Output the [x, y] coordinate of the center of the cell containing the given text.  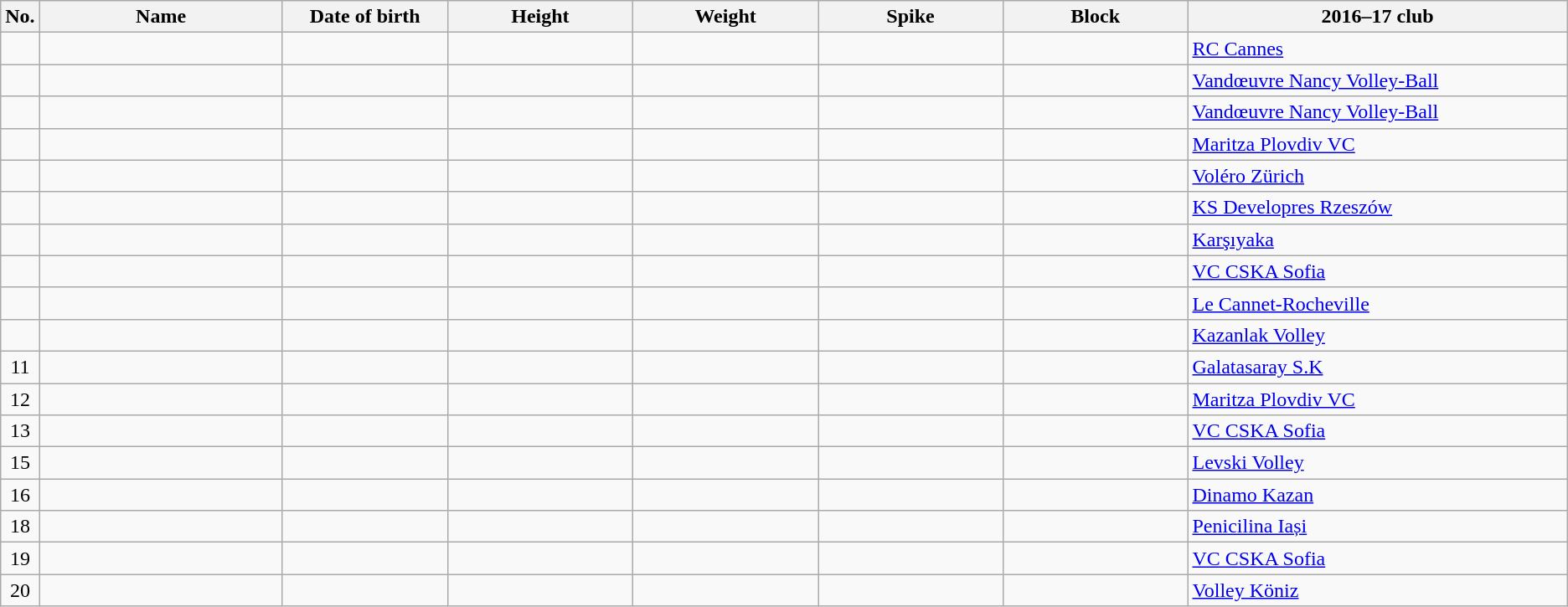
Galatasaray S.K [1377, 367]
15 [20, 463]
11 [20, 367]
Height [539, 17]
Voléro Zürich [1377, 176]
Volley Köniz [1377, 590]
KS Developres Rzeszów [1377, 208]
20 [20, 590]
Kazanlak Volley [1377, 335]
2016–17 club [1377, 17]
RC Cannes [1377, 49]
Name [161, 17]
Levski Volley [1377, 463]
Spike [911, 17]
16 [20, 495]
Karşıyaka [1377, 239]
12 [20, 399]
Date of birth [365, 17]
Block [1096, 17]
13 [20, 431]
Weight [725, 17]
19 [20, 558]
Penicilina Iași [1377, 527]
Dinamo Kazan [1377, 495]
Le Cannet-Rocheville [1377, 303]
No. [20, 17]
18 [20, 527]
